Detect which cell encompasses the target text, then output its (X, Y) center coordinate. 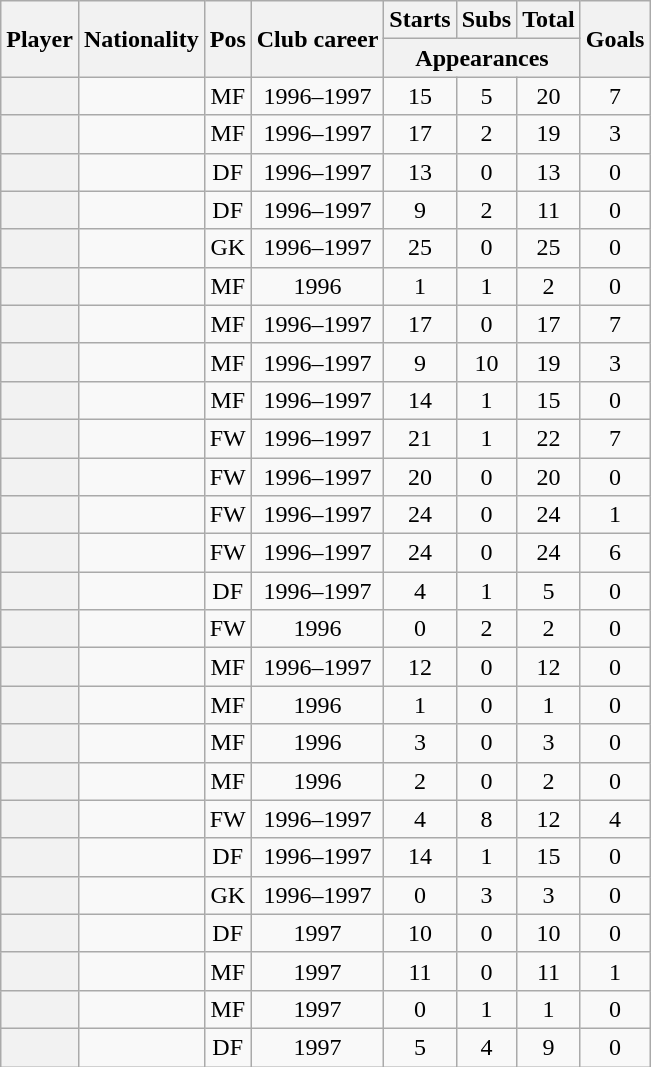
Subs (486, 20)
Appearances (482, 58)
Total (549, 20)
Pos (228, 39)
21 (420, 438)
22 (549, 438)
Starts (420, 20)
Club career (318, 39)
8 (486, 819)
Goals (615, 39)
Nationality (141, 39)
6 (615, 553)
Player (40, 39)
